Provide the [x, y] coordinate of the cell's center where the given text is located.  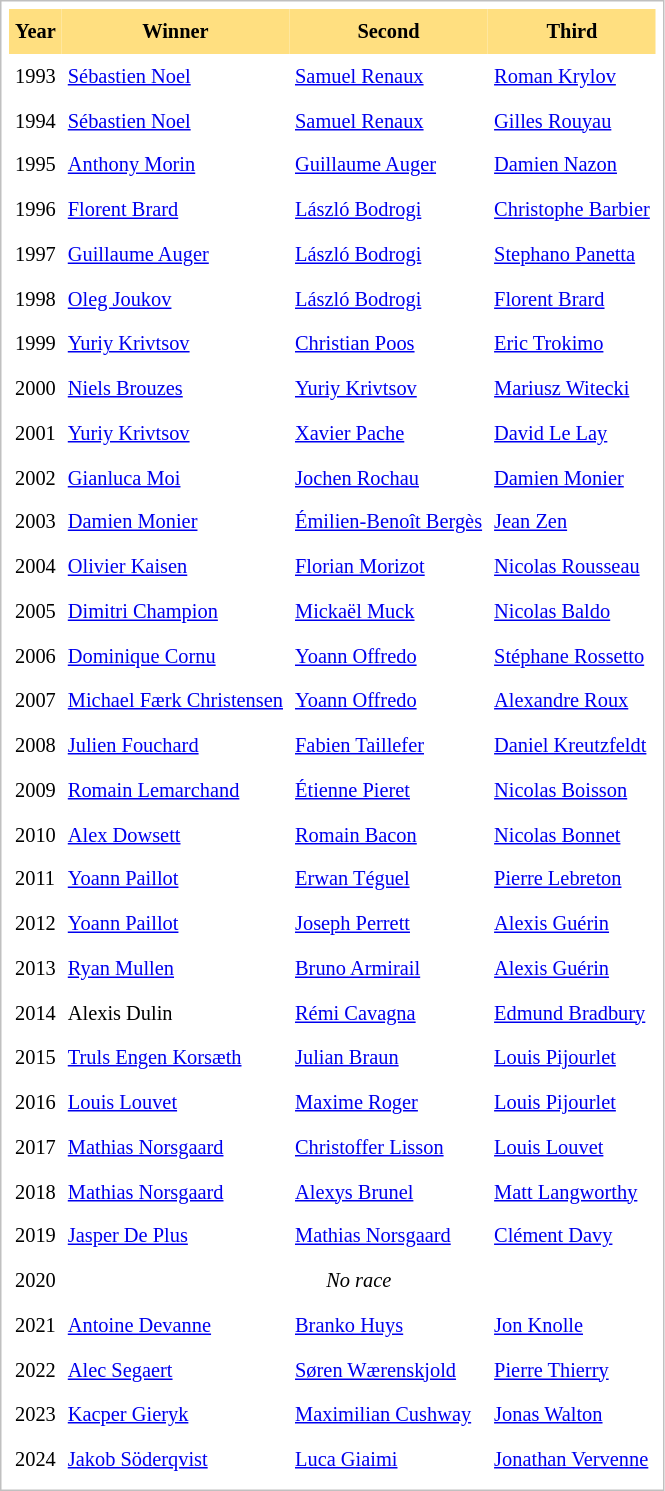
Alexis Dulin [176, 1014]
Roman Krylov [572, 76]
2014 [36, 1014]
2004 [36, 566]
Bruno Armirail [388, 968]
2000 [36, 388]
Third [572, 32]
2024 [36, 1460]
Rémi Cavagna [388, 1014]
Oleg Joukov [176, 300]
Alec Segaert [176, 1370]
Maximilian Cushway [388, 1414]
David Le Lay [572, 434]
Branko Huys [388, 1326]
Niels Brouzes [176, 388]
Dimitri Champion [176, 612]
Pierre Thierry [572, 1370]
Ryan Mullen [176, 968]
Étienne Pieret [388, 790]
Julian Braun [388, 1058]
Alexys Brunel [388, 1192]
Alex Dowsett [176, 834]
2023 [36, 1414]
Anthony Morin [176, 166]
2007 [36, 700]
1996 [36, 210]
Michael Færk Christensen [176, 700]
2001 [36, 434]
Dominique Cornu [176, 656]
Mariusz Witecki [572, 388]
Romain Bacon [388, 834]
2006 [36, 656]
2016 [36, 1102]
Second [388, 32]
Alexandre Roux [572, 700]
Nicolas Baldo [572, 612]
Eric Trokimo [572, 344]
Xavier Pache [388, 434]
Florian Morizot [388, 566]
Gilles Rouyau [572, 120]
2003 [36, 522]
Kacper Gieryk [176, 1414]
Jon Knolle [572, 1326]
Antoine Devanne [176, 1326]
Gianluca Moi [176, 478]
2010 [36, 834]
2008 [36, 746]
Julien Fouchard [176, 746]
Jonas Walton [572, 1414]
1993 [36, 76]
Christoffer Lisson [388, 1148]
2019 [36, 1236]
2015 [36, 1058]
Nicolas Bonnet [572, 834]
Christian Poos [388, 344]
Jonathan Vervenne [572, 1460]
Stephano Panetta [572, 254]
1997 [36, 254]
Winner [176, 32]
2002 [36, 478]
Fabien Taillefer [388, 746]
Truls Engen Korsæth [176, 1058]
2013 [36, 968]
2009 [36, 790]
Daniel Kreutzfeldt [572, 746]
Nicolas Rousseau [572, 566]
Pierre Lebreton [572, 880]
Damien Nazon [572, 166]
Luca Giaimi [388, 1460]
2011 [36, 880]
Edmund Bradbury [572, 1014]
Erwan Téguel [388, 880]
Søren Wærenskjold [388, 1370]
1998 [36, 300]
Christophe Barbier [572, 210]
1994 [36, 120]
Émilien-Benoît Bergès [388, 522]
2005 [36, 612]
1999 [36, 344]
Mickaël Muck [388, 612]
Jean Zen [572, 522]
1995 [36, 166]
2020 [36, 1280]
Maxime Roger [388, 1102]
Nicolas Boisson [572, 790]
Jakob Söderqvist [176, 1460]
Jasper De Plus [176, 1236]
Romain Lemarchand [176, 790]
Olivier Kaisen [176, 566]
2017 [36, 1148]
2012 [36, 924]
No race [359, 1280]
Clément Davy [572, 1236]
Jochen Rochau [388, 478]
2022 [36, 1370]
Stéphane Rossetto [572, 656]
Joseph Perrett [388, 924]
Year [36, 32]
Matt Langworthy [572, 1192]
2018 [36, 1192]
2021 [36, 1326]
